Return [X, Y] of the center of cell containing provided text 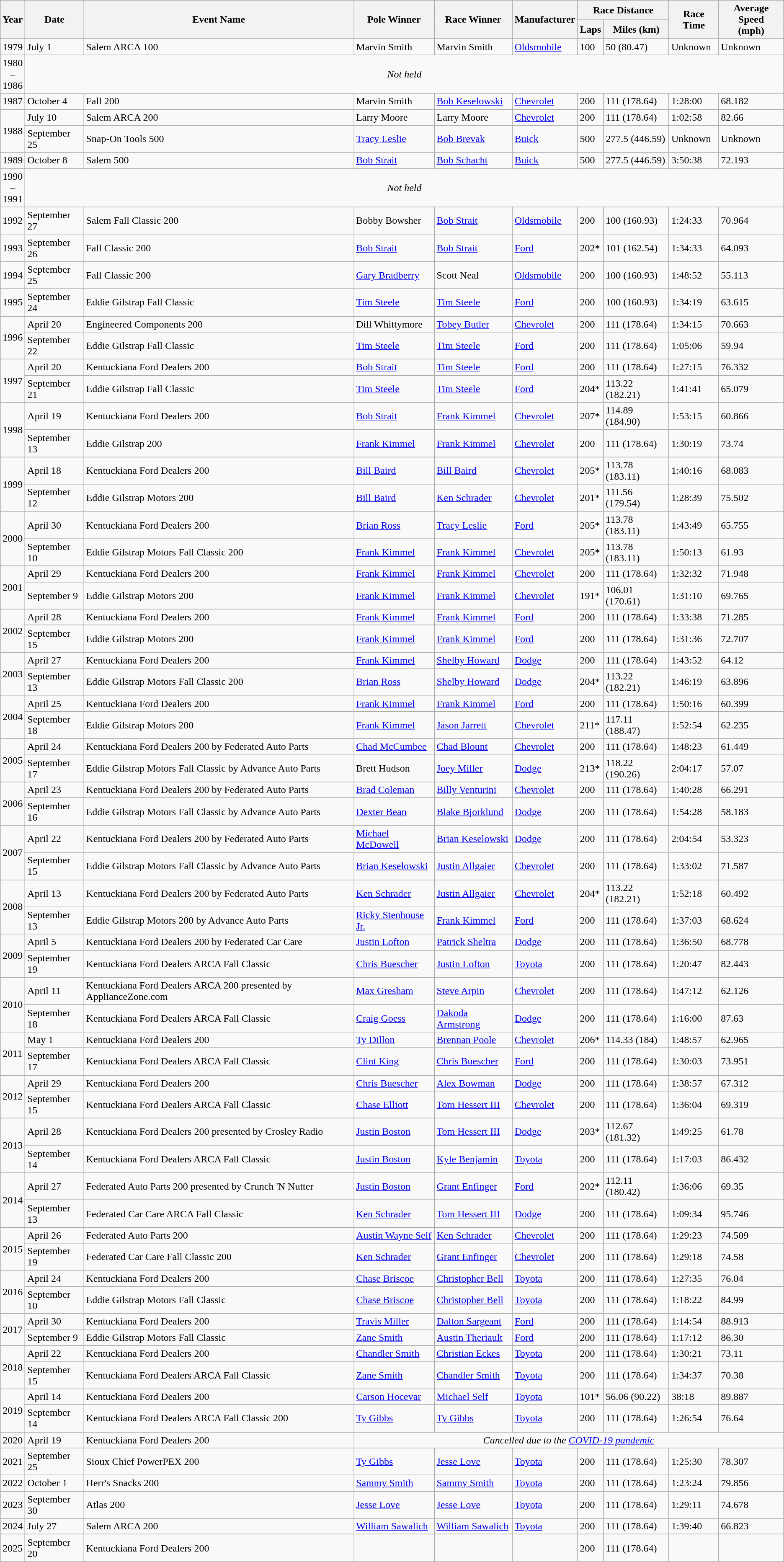
Kentuckiana Ford Dealers ARCA Fall Classic 200 [219, 1418]
2024 [13, 1526]
206* [591, 1040]
213* [591, 768]
Salem 500 [219, 160]
July 10 [54, 117]
Michael McDowell [394, 839]
1:14:54 [694, 1322]
April 18 [54, 471]
Brad Coleman [394, 790]
2004 [13, 717]
114.89 (184.90) [637, 416]
Ty Dillon [394, 1040]
76.64 [751, 1418]
July 27 [54, 1526]
October 8 [54, 160]
55.113 [751, 275]
1:36:04 [694, 1105]
1:29:23 [694, 1235]
73.11 [751, 1353]
1:48:57 [694, 1040]
1:48:23 [694, 747]
78.307 [751, 1462]
1:33:02 [694, 866]
2000 [13, 539]
2003 [13, 674]
1:26:54 [694, 1418]
1:31:36 [694, 638]
1997 [13, 381]
1:36:06 [694, 1186]
62.235 [751, 725]
Salem ARCA 100 [219, 47]
1:30:03 [694, 1061]
68.083 [751, 471]
Gary Bradberry [394, 275]
2011 [13, 1053]
Max Gresham [394, 991]
2010 [13, 1004]
1992 [13, 220]
58.183 [751, 812]
Pole Winner [394, 20]
1:53:15 [694, 416]
211* [591, 725]
1987 [13, 101]
70.964 [751, 220]
2025 [13, 1548]
1:28:39 [694, 498]
1999 [13, 484]
1:48:52 [694, 275]
Engineered Components 200 [219, 324]
82.66 [751, 117]
April 11 [54, 991]
74.509 [751, 1235]
September 21 [54, 389]
1:16:00 [694, 1018]
Alex Bowman [473, 1083]
Chad McCumbee [394, 747]
Joey Miller [473, 768]
Dalton Sargeant [473, 1322]
75.502 [751, 498]
2019 [13, 1410]
1:05:06 [694, 346]
1:37:03 [694, 921]
Federated Auto Parts 200 [219, 1235]
72.707 [751, 638]
September 22 [54, 346]
Federated Car Care ARCA Fall Classic [219, 1214]
1:23:24 [694, 1483]
61.78 [751, 1132]
Sioux Chief PowerPEX 200 [219, 1462]
112.67 (181.32) [637, 1132]
April 14 [54, 1397]
1:50:13 [694, 552]
68.778 [751, 942]
86.432 [751, 1159]
111.56 (179.54) [637, 498]
1:34:19 [694, 302]
September 12 [54, 498]
Dill Whittymore [394, 324]
Atlas 200 [219, 1505]
1:25:30 [694, 1462]
1993 [13, 248]
1994 [13, 275]
66.823 [751, 1526]
50 (80.47) [637, 47]
1:20:47 [694, 963]
1:49:25 [694, 1132]
2020 [13, 1440]
1:32:32 [694, 574]
60.399 [751, 703]
September 20 [54, 1548]
68.624 [751, 921]
Herr's Snacks 200 [219, 1483]
Blake Bjorklund [473, 812]
57.07 [751, 768]
1:50:16 [694, 703]
1:28:00 [694, 101]
3:50:38 [694, 160]
2023 [13, 1505]
88.913 [751, 1322]
Michael Self [473, 1397]
2014 [13, 1200]
1:17:12 [694, 1337]
1:46:19 [694, 682]
118.22 (190.26) [637, 768]
68.182 [751, 101]
Eddie Gilstrap 200 [219, 443]
1:34:37 [694, 1375]
September 27 [54, 220]
201* [591, 498]
1:17:03 [694, 1159]
79.856 [751, 1483]
66.291 [751, 790]
59.94 [751, 346]
Brett Hudson [394, 768]
2001 [13, 587]
60.492 [751, 893]
1:09:34 [694, 1214]
Cancelled due to the COVID-19 pandemic [569, 1440]
Chase Elliott [394, 1105]
38:18 [694, 1397]
April 25 [54, 703]
1:30:19 [694, 443]
100 [591, 47]
2015 [13, 1249]
Snap-On Tools 500 [219, 139]
1980–1986 [13, 74]
1:36:50 [694, 942]
73.951 [751, 1061]
87.63 [751, 1018]
2012 [13, 1097]
Steve Arpin [473, 991]
1989 [13, 160]
Scott Neal [473, 275]
Bob Brevak [473, 139]
69.319 [751, 1105]
70.663 [751, 324]
Bob Keselowski [473, 101]
2016 [13, 1292]
56.06 (90.22) [637, 1397]
1:39:40 [694, 1526]
63.615 [751, 302]
April 5 [54, 942]
1:54:28 [694, 812]
60.866 [751, 416]
1:52:54 [694, 725]
1:40:16 [694, 471]
2002 [13, 631]
2013 [13, 1146]
89.887 [751, 1397]
101* [591, 1397]
61.93 [751, 552]
Kentuckiana Ford Dealers 200 presented by Crosley Radio [219, 1132]
69.35 [751, 1186]
1:34:33 [694, 248]
70.38 [751, 1375]
73.74 [751, 443]
82.443 [751, 963]
1:31:10 [694, 596]
Race Winner [473, 20]
1:52:18 [694, 893]
Year [13, 20]
Brennan Poole [473, 1040]
71.285 [751, 617]
April 23 [54, 790]
1988 [13, 131]
65.755 [751, 525]
Federated Auto Parts 200 presented by Crunch 'N Nutter [219, 1186]
2:04:54 [694, 839]
Race Time [694, 20]
64.093 [751, 248]
62.965 [751, 1040]
October 4 [54, 101]
1:18:22 [694, 1300]
1996 [13, 338]
Carson Hocevar [394, 1397]
September 24 [54, 302]
Laps [591, 29]
1:38:57 [694, 1083]
1:34:15 [694, 324]
65.079 [751, 389]
74.58 [751, 1257]
Ricky Stenhouse Jr. [394, 921]
1:43:52 [694, 660]
71.587 [751, 866]
2018 [13, 1367]
61.449 [751, 747]
Travis Miller [394, 1322]
Federated Car Care Fall Classic 200 [219, 1257]
114.33 (184) [637, 1040]
76.04 [751, 1278]
2005 [13, 761]
2008 [13, 907]
April 26 [54, 1235]
2006 [13, 803]
1:41:41 [694, 389]
Dakoda Armstrong [473, 1018]
1:47:12 [694, 991]
Kyle Benjamin [473, 1159]
1998 [13, 430]
1:27:15 [694, 367]
117.11 (188.47) [637, 725]
1995 [13, 302]
Kentuckiana Ford Dealers ARCA 200 presented by ApplianceZone.com [219, 991]
Christian Eckes [473, 1353]
72.193 [751, 160]
106.01 (170.61) [637, 596]
62.126 [751, 991]
1:30:21 [694, 1353]
Jason Jarrett [473, 725]
63.896 [751, 682]
76.332 [751, 367]
1979 [13, 47]
2007 [13, 852]
Salem Fall Classic 200 [219, 220]
Clint King [394, 1061]
2:04:17 [694, 768]
67.312 [751, 1083]
64.12 [751, 660]
2022 [13, 1483]
84.99 [751, 1300]
September 30 [54, 1505]
September 16 [54, 812]
May 1 [54, 1040]
1:29:11 [694, 1505]
71.948 [751, 574]
Miles (km) [637, 29]
October 1 [54, 1483]
Bobby Bowsher [394, 220]
112.11 (180.42) [637, 1186]
Event Name [219, 20]
191* [591, 596]
Dexter Bean [394, 812]
2021 [13, 1462]
1:33:38 [694, 617]
1:43:49 [694, 525]
1:02:58 [694, 117]
Chad Blount [473, 747]
Craig Goess [394, 1018]
53.323 [751, 839]
1:27:35 [694, 1278]
Eddie Gilstrap Motors 200 by Advance Auto Parts [219, 921]
Billy Venturini [473, 790]
95.746 [751, 1214]
1:24:33 [694, 220]
1990–1991 [13, 188]
101 (162.54) [637, 248]
Patrick Sheltra [473, 942]
Manufacturer [545, 20]
1:29:18 [694, 1257]
Race Distance [623, 10]
July 1 [54, 47]
Austin Theriault [473, 1337]
69.765 [751, 596]
1:40:28 [694, 790]
207* [591, 416]
Tobey Butler [473, 324]
Fall 200 [219, 101]
74.678 [751, 1505]
Kentuckiana Ford Dealers 200 by Federated Car Care [219, 942]
Date [54, 20]
September 26 [54, 248]
Average Speed(mph) [751, 20]
2009 [13, 956]
April 13 [54, 893]
Bob Schacht [473, 160]
86.30 [751, 1337]
Austin Wayne Self [394, 1235]
203* [591, 1132]
2017 [13, 1330]
